Return [X, Y] of the center of cell containing provided text 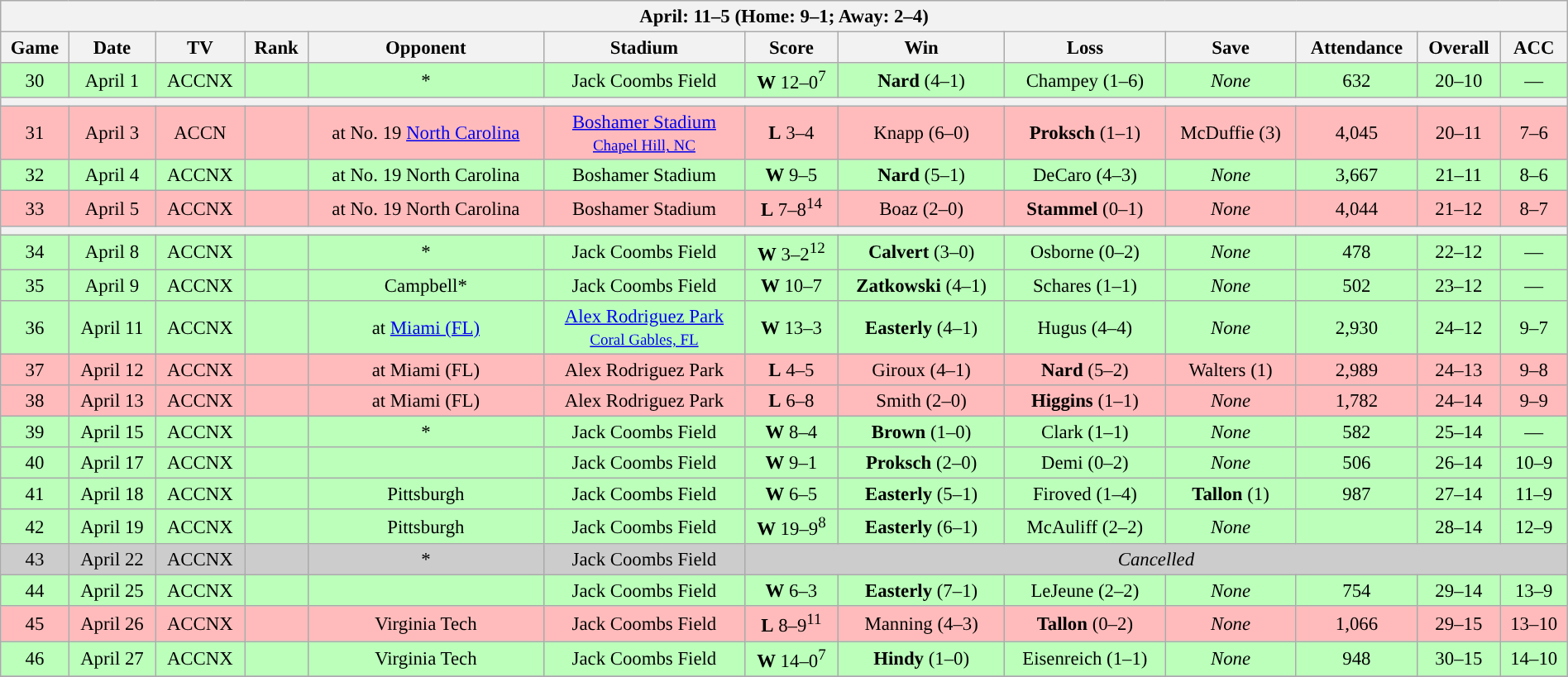
April: 11–5 (Home: 9–1; Away: 2–4) [784, 17]
Proksch (1–1) [1085, 134]
Attendance [1356, 47]
21–12 [1459, 208]
Loss [1085, 47]
987 [1356, 493]
Overall [1459, 47]
TV [200, 47]
Knapp (6–0) [921, 134]
April 5 [112, 208]
Manning (4–3) [921, 623]
9–8 [1533, 369]
30–15 [1459, 659]
25–14 [1459, 431]
Win [921, 47]
42 [35, 527]
April 18 [112, 493]
DeCaro (4–3) [1085, 175]
April 19 [112, 527]
11–9 [1533, 493]
W 9–5 [792, 175]
35 [35, 285]
April 8 [112, 252]
Date [112, 47]
Nard (5–2) [1085, 369]
W 13–3 [792, 327]
L 3–4 [792, 134]
28–14 [1459, 527]
33 [35, 208]
Boaz (2–0) [921, 208]
46 [35, 659]
Smith (2–0) [921, 401]
April 3 [112, 134]
13–9 [1533, 591]
4,045 [1356, 134]
April 12 [112, 369]
Firoved (1–4) [1085, 493]
Stadium [643, 47]
2,930 [1356, 327]
24–12 [1459, 327]
632 [1356, 80]
13–10 [1533, 623]
Easterly (6–1) [921, 527]
31 [35, 134]
April 13 [112, 401]
29–14 [1459, 591]
L 7–814 [792, 208]
April 25 [112, 591]
948 [1356, 659]
Rank [276, 47]
Eisenreich (1–1) [1085, 659]
12–9 [1533, 527]
Cancelled [1156, 560]
36 [35, 327]
ACC [1533, 47]
Campbell* [425, 285]
Hugus (4–4) [1085, 327]
W 3–212 [792, 252]
582 [1356, 431]
Proksch (2–0) [921, 463]
LeJeune (2–2) [1085, 591]
Nard (4–1) [921, 80]
Tallon (0–2) [1085, 623]
Champey (1–6) [1085, 80]
502 [1356, 285]
Save [1231, 47]
L 6–8 [792, 401]
3,667 [1356, 175]
April 4 [112, 175]
27–14 [1459, 493]
April 15 [112, 431]
L 4–5 [792, 369]
22–12 [1459, 252]
L 8–911 [792, 623]
W 19–98 [792, 527]
Easterly (7–1) [921, 591]
Score [792, 47]
1,782 [1356, 401]
39 [35, 431]
24–14 [1459, 401]
April 26 [112, 623]
Schares (1–1) [1085, 285]
W 12–07 [792, 80]
4,044 [1356, 208]
April 27 [112, 659]
W 10–7 [792, 285]
Hindy (1–0) [921, 659]
Osborne (0–2) [1085, 252]
20–10 [1459, 80]
Calvert (3–0) [921, 252]
Nard (5–1) [921, 175]
38 [35, 401]
478 [1356, 252]
W 8–4 [792, 431]
506 [1356, 463]
754 [1356, 591]
44 [35, 591]
Stammel (0–1) [1085, 208]
Game [35, 47]
29–15 [1459, 623]
20–11 [1459, 134]
30 [35, 80]
34 [35, 252]
40 [35, 463]
W 6–3 [792, 591]
8–6 [1533, 175]
1,066 [1356, 623]
8–7 [1533, 208]
Easterly (5–1) [921, 493]
Giroux (4–1) [921, 369]
41 [35, 493]
43 [35, 560]
McAuliff (2–2) [1085, 527]
14–10 [1533, 659]
26–14 [1459, 463]
Easterly (4–1) [921, 327]
W 6–5 [792, 493]
ACCN [200, 134]
2,989 [1356, 369]
Brown (1–0) [921, 431]
32 [35, 175]
10–9 [1533, 463]
Clark (1–1) [1085, 431]
Higgins (1–1) [1085, 401]
April 22 [112, 560]
21–11 [1459, 175]
Tallon (1) [1231, 493]
Walters (1) [1231, 369]
23–12 [1459, 285]
24–13 [1459, 369]
Demi (0–2) [1085, 463]
McDuffie (3) [1231, 134]
9–7 [1533, 327]
Boshamer StadiumChapel Hill, NC [643, 134]
W 9–1 [792, 463]
9–9 [1533, 401]
April 9 [112, 285]
Alex Rodriguez ParkCoral Gables, FL [643, 327]
April 1 [112, 80]
37 [35, 369]
Opponent [425, 47]
45 [35, 623]
April 11 [112, 327]
W 14–07 [792, 659]
7–6 [1533, 134]
April 17 [112, 463]
Zatkowski (4–1) [921, 285]
